Pinpoint the cell where the given text exists, returning its (X, Y) midpoint coordinate. 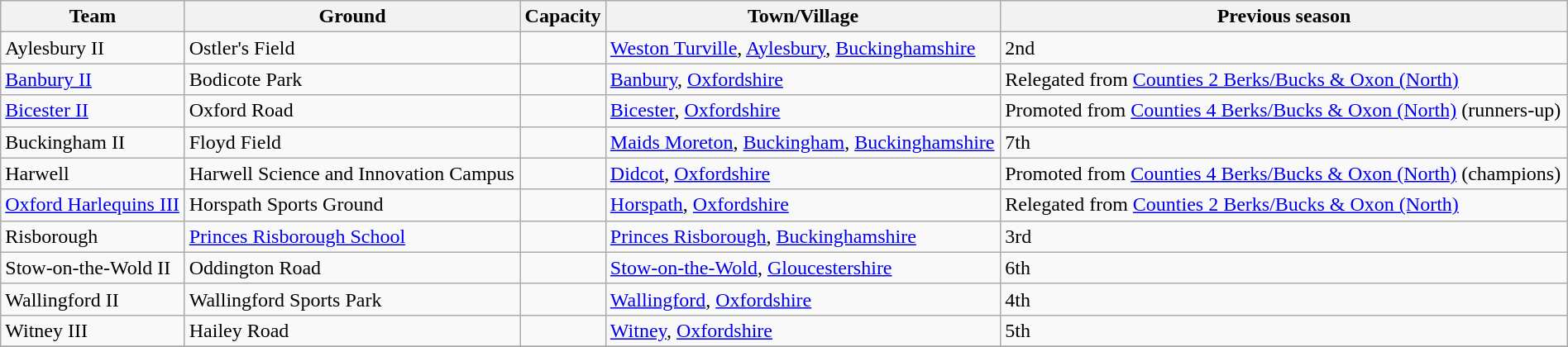
Promoted from Counties 4 Berks/Bucks & Oxon (North) (runners-up) (1284, 111)
Previous season (1284, 17)
Floyd Field (352, 142)
Horspath Sports Ground (352, 205)
Risborough (93, 236)
Aylesbury II (93, 48)
Princes Risborough, Buckinghamshire (802, 236)
Stow-on-the-Wold II (93, 268)
6th (1284, 268)
3rd (1284, 236)
7th (1284, 142)
Princes Risborough School (352, 236)
Team (93, 17)
Ground (352, 17)
Harwell (93, 173)
Banbury, Oxfordshire (802, 79)
Wallingford Sports Park (352, 299)
Witney, Oxfordshire (802, 330)
Oddington Road (352, 268)
Banbury II (93, 79)
Horspath, Oxfordshire (802, 205)
2nd (1284, 48)
Maids Moreton, Buckingham, Buckinghamshire (802, 142)
Wallingford II (93, 299)
Town/Village (802, 17)
Weston Turville, Aylesbury, Buckinghamshire (802, 48)
Promoted from Counties 4 Berks/Bucks & Oxon (North) (champions) (1284, 173)
Capacity (562, 17)
Oxford Harlequins III (93, 205)
Witney III (93, 330)
Bicester, Oxfordshire (802, 111)
Bicester II (93, 111)
Stow-on-the-Wold, Gloucestershire (802, 268)
4th (1284, 299)
Harwell Science and Innovation Campus (352, 173)
5th (1284, 330)
Oxford Road (352, 111)
Hailey Road (352, 330)
Bodicote Park (352, 79)
Buckingham II (93, 142)
Ostler's Field (352, 48)
Wallingford, Oxfordshire (802, 299)
Didcot, Oxfordshire (802, 173)
